Identify which cell holds the provided text, then report its (X, Y) central coordinate. 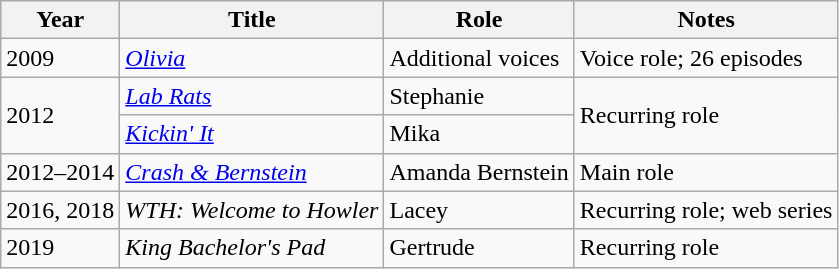
Main role (706, 172)
2016, 2018 (60, 210)
Olivia (252, 58)
King Bachelor's Pad (252, 248)
Crash & Bernstein (252, 172)
Lacey (479, 210)
Gertrude (479, 248)
Amanda Bernstein (479, 172)
WTH: Welcome to Howler (252, 210)
Notes (706, 20)
Stephanie (479, 96)
2019 (60, 248)
Recurring role; web series (706, 210)
Year (60, 20)
Mika (479, 134)
Kickin' It (252, 134)
Additional voices (479, 58)
Voice role; 26 episodes (706, 58)
Role (479, 20)
2012–2014 (60, 172)
Lab Rats (252, 96)
2012 (60, 115)
2009 (60, 58)
Title (252, 20)
